Capture the cell that displays the provided text and extract its (x, y) central coordinate. 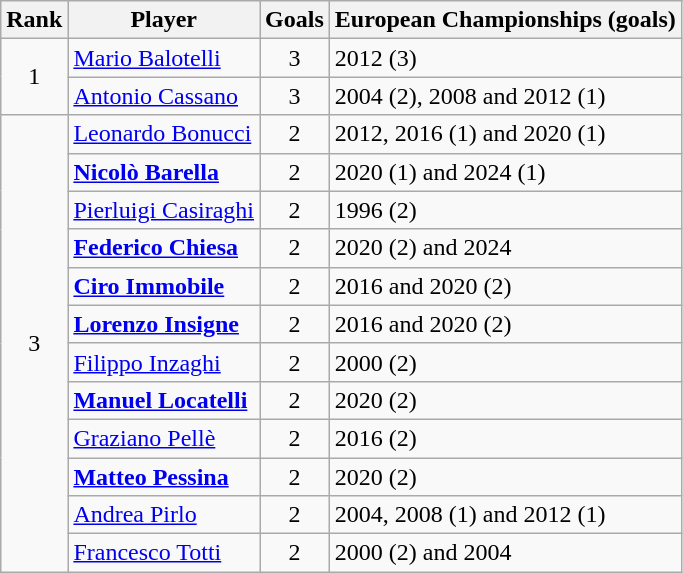
2000 (2) (505, 362)
Matteo Pessina (164, 477)
Goals (295, 20)
Pierluigi Casiraghi (164, 210)
Leonardo Bonucci (164, 134)
2004, 2008 (1) and 2012 (1) (505, 515)
Filippo Inzaghi (164, 362)
Nicolò Barella (164, 172)
Player (164, 20)
European Championships (goals) (505, 20)
1 (34, 77)
Andrea Pirlo (164, 515)
2016 (2) (505, 438)
Lorenzo Insigne (164, 324)
2012, 2016 (1) and 2020 (1) (505, 134)
2012 (3) (505, 58)
2020 (1) and 2024 (1) (505, 172)
Antonio Cassano (164, 96)
2020 (2) and 2024 (505, 248)
Rank (34, 20)
Ciro Immobile (164, 286)
Manuel Locatelli (164, 400)
Federico Chiesa (164, 248)
Francesco Totti (164, 553)
2004 (2), 2008 and 2012 (1) (505, 96)
1996 (2) (505, 210)
Mario Balotelli (164, 58)
Graziano Pellè (164, 438)
2000 (2) and 2004 (505, 553)
